For the text-containing cell, return its midpoint in (x, y) coordinate format. 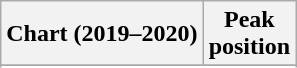
Chart (2019–2020) (102, 34)
Peakposition (249, 34)
